Return the [x, y] coordinate for the center point of the cell that contains the specified text.  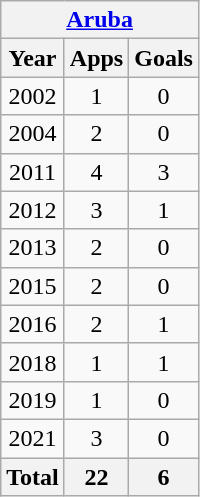
2019 [33, 400]
Apps [96, 58]
22 [96, 477]
2016 [33, 324]
2012 [33, 210]
6 [164, 477]
2015 [33, 286]
2018 [33, 362]
2002 [33, 96]
2011 [33, 172]
2013 [33, 248]
Total [33, 477]
Year [33, 58]
Aruba [100, 20]
Goals [164, 58]
4 [96, 172]
2021 [33, 438]
2004 [33, 134]
